Pinpoint the cell where the given text exists, returning its [x, y] midpoint coordinate. 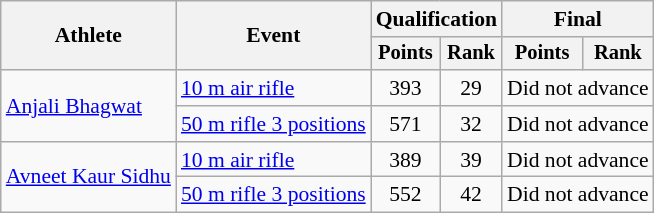
29 [471, 88]
389 [406, 160]
Qualification [436, 19]
Avneet Kaur Sidhu [88, 178]
Event [274, 36]
39 [471, 160]
552 [406, 195]
571 [406, 124]
Anjali Bhagwat [88, 106]
393 [406, 88]
32 [471, 124]
Final [578, 19]
42 [471, 195]
Athlete [88, 36]
